Return [X, Y] of the center of cell containing provided text 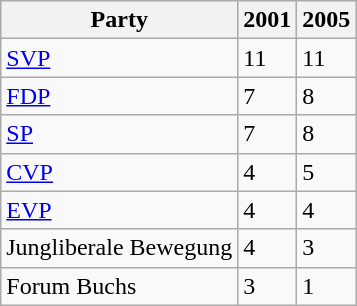
2001 [268, 20]
EVP [120, 210]
Jungliberale Bewegung [120, 248]
1 [326, 286]
SP [120, 134]
2005 [326, 20]
CVP [120, 172]
5 [326, 172]
SVP [120, 58]
Party [120, 20]
FDP [120, 96]
Forum Buchs [120, 286]
